Return the [x, y] coordinate for the center point of the cell that contains the specified text.  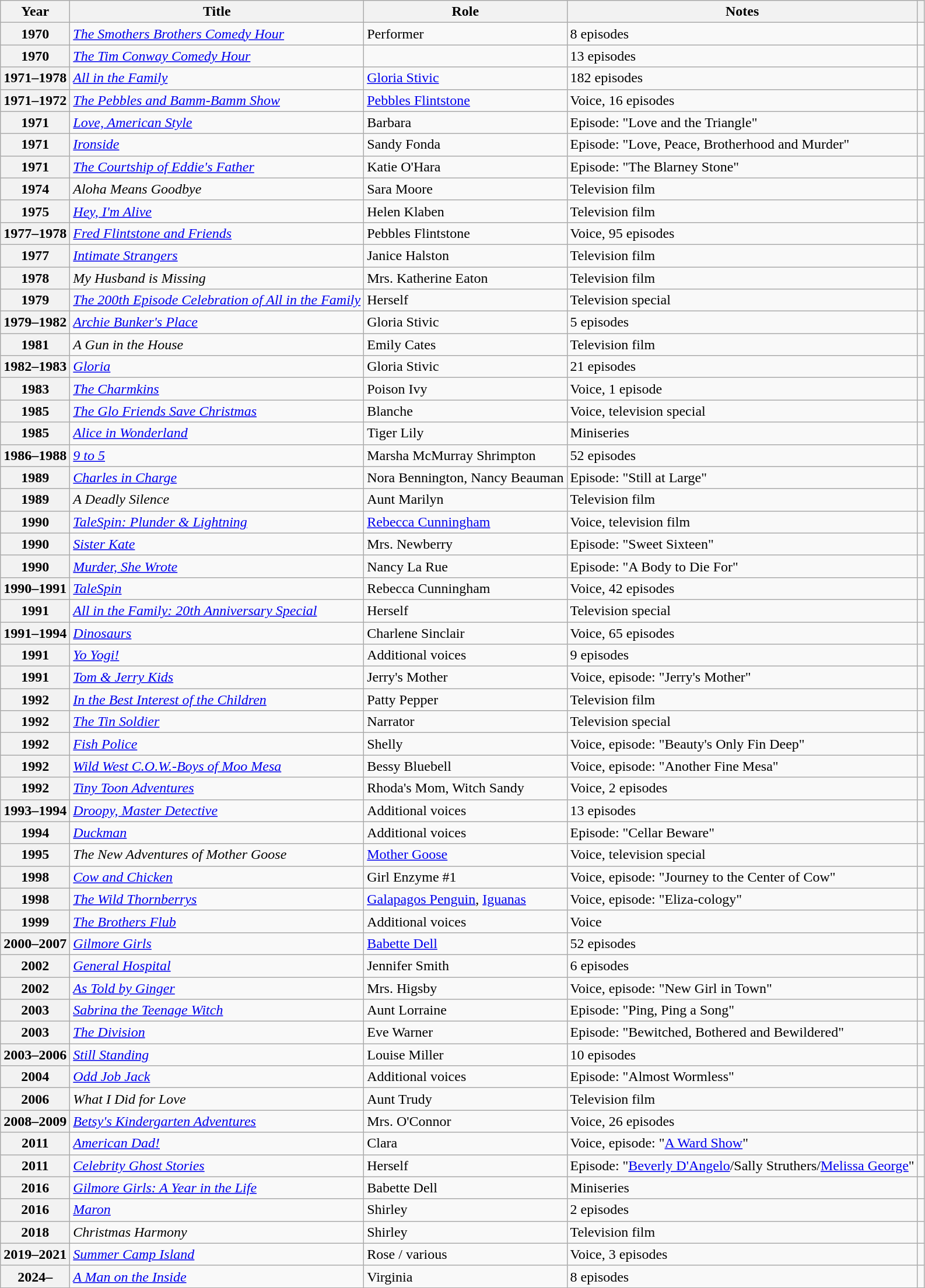
Patty Pepper [465, 700]
Voice, 2 episodes [742, 788]
Sandy Fonda [465, 145]
Aunt Lorraine [465, 1010]
Episode: "Love and the Triangle" [742, 122]
Voice, 1 episode [742, 389]
Episode: "Sweet Sixteen" [742, 544]
Nora Bennington, Nancy Beauman [465, 478]
2019–2021 [35, 1254]
A Deadly Silence [217, 500]
Rose / various [465, 1254]
Voice, episode: "Jerry's Mother" [742, 678]
The 200th Episode Celebration of All in the Family [217, 300]
Voice, episode: "New Girl in Town" [742, 988]
In the Best Interest of the Children [217, 700]
Episode: "The Blarney Stone" [742, 167]
Summer Camp Island [217, 1254]
2000–2007 [35, 943]
Aunt Marilyn [465, 500]
1995 [35, 855]
Clara [465, 1143]
Episode: "Bewitched, Bothered and Bewildered" [742, 1033]
Mother Goose [465, 855]
1994 [35, 833]
Betsy's Kindergarten Adventures [217, 1121]
The New Adventures of Mother Goose [217, 855]
10 episodes [742, 1055]
The Tim Conway Comedy Hour [217, 56]
Archie Bunker's Place [217, 322]
Mrs. Higsby [465, 988]
Maron [217, 1210]
Emily Cates [465, 345]
Voice, 65 episodes [742, 633]
Episode: "Cellar Beware" [742, 833]
Episode: "Beverly D'Angelo/Sally Struthers/Melissa George" [742, 1166]
Episode: "Almost Wormless" [742, 1077]
Katie O'Hara [465, 167]
5 episodes [742, 322]
Droopy, Master Detective [217, 810]
Episode: "Love, Peace, Brotherhood and Murder" [742, 145]
Ironside [217, 145]
Alice in Wonderland [217, 433]
Jerry's Mother [465, 678]
Mrs. O'Connor [465, 1121]
Rhoda's Mom, Witch Sandy [465, 788]
2 episodes [742, 1210]
1971–1972 [35, 100]
Role [465, 12]
Nancy La Rue [465, 566]
The Tin Soldier [217, 722]
Poison Ivy [465, 389]
1991–1994 [35, 633]
2024– [35, 1276]
Jennifer Smith [465, 966]
Fred Flintstone and Friends [217, 233]
Mrs. Katherine Eaton [465, 278]
Barbara [465, 122]
9 episodes [742, 655]
Gilmore Girls: A Year in the Life [217, 1188]
1982–1983 [35, 367]
Intimate Strangers [217, 255]
A Man on the Inside [217, 1276]
2006 [35, 1099]
1971–1978 [35, 78]
Title [217, 12]
Janice Halston [465, 255]
1999 [35, 921]
Blanche [465, 411]
2008–2009 [35, 1121]
Episode: "Still at Large" [742, 478]
1979 [35, 300]
General Hospital [217, 966]
A Gun in the House [217, 345]
Aunt Trudy [465, 1099]
The Charmkins [217, 389]
Voice, episode: "Eliza-cology" [742, 899]
Voice, episode: "Another Fine Mesa" [742, 766]
Voice, episode: "Beauty's Only Fin Deep" [742, 744]
Voice, 42 episodes [742, 588]
Gloria [217, 367]
American Dad! [217, 1143]
Aloha Means Goodbye [217, 189]
Tiger Lily [465, 433]
TaleSpin [217, 588]
Voice, television film [742, 522]
Shelly [465, 744]
Louise Miller [465, 1055]
Dinosaurs [217, 633]
Sister Kate [217, 544]
Narrator [465, 722]
The Smothers Brothers Comedy Hour [217, 34]
1993–1994 [35, 810]
1975 [35, 211]
Sara Moore [465, 189]
Voice [742, 921]
Gilmore Girls [217, 943]
Love, American Style [217, 122]
Voice, 95 episodes [742, 233]
Yo Yogi! [217, 655]
Year [35, 12]
1990–1991 [35, 588]
Helen Klaben [465, 211]
Sabrina the Teenage Witch [217, 1010]
1974 [35, 189]
Celebrity Ghost Stories [217, 1166]
1978 [35, 278]
All in the Family [217, 78]
Episode: "Ping, Ping a Song" [742, 1010]
Episode: "A Body to Die For" [742, 566]
Bessy Bluebell [465, 766]
Duckman [217, 833]
Voice, 16 episodes [742, 100]
1977 [35, 255]
Charlene Sinclair [465, 633]
The Wild Thornberrys [217, 899]
As Told by Ginger [217, 988]
Wild West C.O.W.-Boys of Moo Mesa [217, 766]
Voice, 3 episodes [742, 1254]
1983 [35, 389]
Notes [742, 12]
Hey, I'm Alive [217, 211]
The Brothers Flub [217, 921]
Cow and Chicken [217, 877]
Voice, episode: "A Ward Show" [742, 1143]
What I Did for Love [217, 1099]
Still Standing [217, 1055]
Christmas Harmony [217, 1232]
All in the Family: 20th Anniversary Special [217, 610]
Murder, She Wrote [217, 566]
Galapagos Penguin, Iguanas [465, 899]
182 episodes [742, 78]
Tiny Toon Adventures [217, 788]
1986–1988 [35, 455]
The Glo Friends Save Christmas [217, 411]
The Division [217, 1033]
Eve Warner [465, 1033]
My Husband is Missing [217, 278]
Marsha McMurray Shrimpton [465, 455]
TaleSpin: Plunder & Lightning [217, 522]
Voice, episode: "Journey to the Center of Cow" [742, 877]
Girl Enzyme #1 [465, 877]
1981 [35, 345]
Charles in Charge [217, 478]
Odd Job Jack [217, 1077]
21 episodes [742, 367]
2004 [35, 1077]
2018 [35, 1232]
The Courtship of Eddie's Father [217, 167]
Mrs. Newberry [465, 544]
Tom & Jerry Kids [217, 678]
9 to 5 [217, 455]
6 episodes [742, 966]
2003–2006 [35, 1055]
1979–1982 [35, 322]
1977–1978 [35, 233]
Performer [465, 34]
Fish Police [217, 744]
The Pebbles and Bamm-Bamm Show [217, 100]
Virginia [465, 1276]
Voice, 26 episodes [742, 1121]
